Output the [X, Y] coordinate of the center of the cell containing the given text.  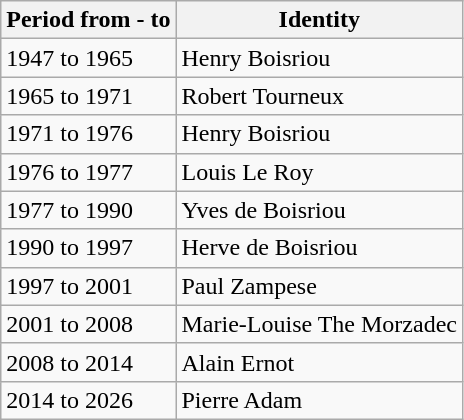
Paul Zampese [319, 286]
Herve de Boisriou [319, 248]
Marie-Louise The Morzadec [319, 324]
Identity [319, 20]
2008 to 2014 [88, 362]
1947 to 1965 [88, 58]
Alain Ernot [319, 362]
1976 to 1977 [88, 172]
2014 to 2026 [88, 400]
Period from - to [88, 20]
1971 to 1976 [88, 134]
Louis Le Roy [319, 172]
2001 to 2008 [88, 324]
Pierre Adam [319, 400]
1977 to 1990 [88, 210]
Yves de Boisriou [319, 210]
Robert Tourneux [319, 96]
1965 to 1971 [88, 96]
1997 to 2001 [88, 286]
1990 to 1997 [88, 248]
